Scan for the cell matching the given text and deliver its (x, y) coordinate at center. 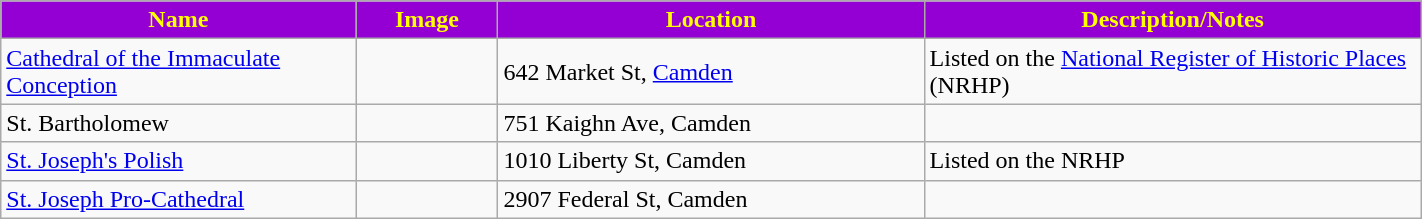
642 Market St, Camden (711, 72)
Description/Notes (1172, 20)
751 Kaighn Ave, Camden (711, 123)
Listed on the NRHP (1172, 161)
1010 Liberty St, Camden (711, 161)
Listed on the National Register of Historic Places (NRHP) (1172, 72)
Name (178, 20)
2907 Federal St, Camden (711, 199)
Image (427, 20)
Location (711, 20)
St. Joseph's Polish (178, 161)
Cathedral of the Immaculate Conception (178, 72)
St. Joseph Pro-Cathedral (178, 199)
St. Bartholomew (178, 123)
